Return the [x, y] coordinate for the center point of the cell that contains the specified text.  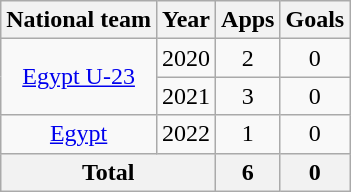
Egypt [79, 134]
1 [248, 134]
2022 [186, 134]
Apps [248, 20]
Total [108, 172]
2020 [186, 58]
Goals [315, 20]
Year [186, 20]
6 [248, 172]
3 [248, 96]
2021 [186, 96]
National team [79, 20]
Egypt U-23 [79, 77]
2 [248, 58]
